Locate the cell with the specified text and output its [X, Y] center coordinate. 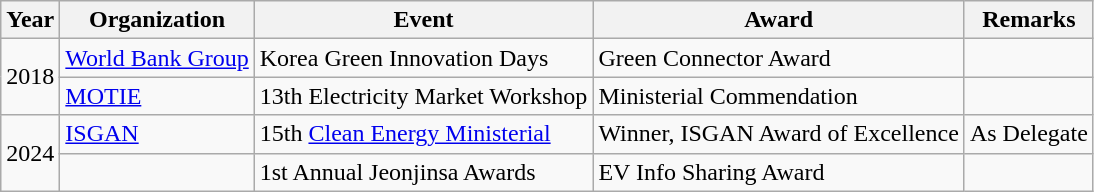
As Delegate [1028, 134]
2024 [30, 153]
Organization [157, 20]
Green Connector Award [778, 58]
Ministerial Commendation [778, 96]
MOTIE [157, 96]
Winner, ISGAN Award of Excellence [778, 134]
13th Electricity Market Workshop [424, 96]
ISGAN [157, 134]
Korea Green Innovation Days [424, 58]
Event [424, 20]
World Bank Group [157, 58]
15th Clean Energy Ministerial [424, 134]
EV Info Sharing Award [778, 172]
Year [30, 20]
2018 [30, 77]
1st Annual Jeonjinsa Awards [424, 172]
Award [778, 20]
Remarks [1028, 20]
